Find where the given text appears and provide that cell's center as [x, y] coordinate. 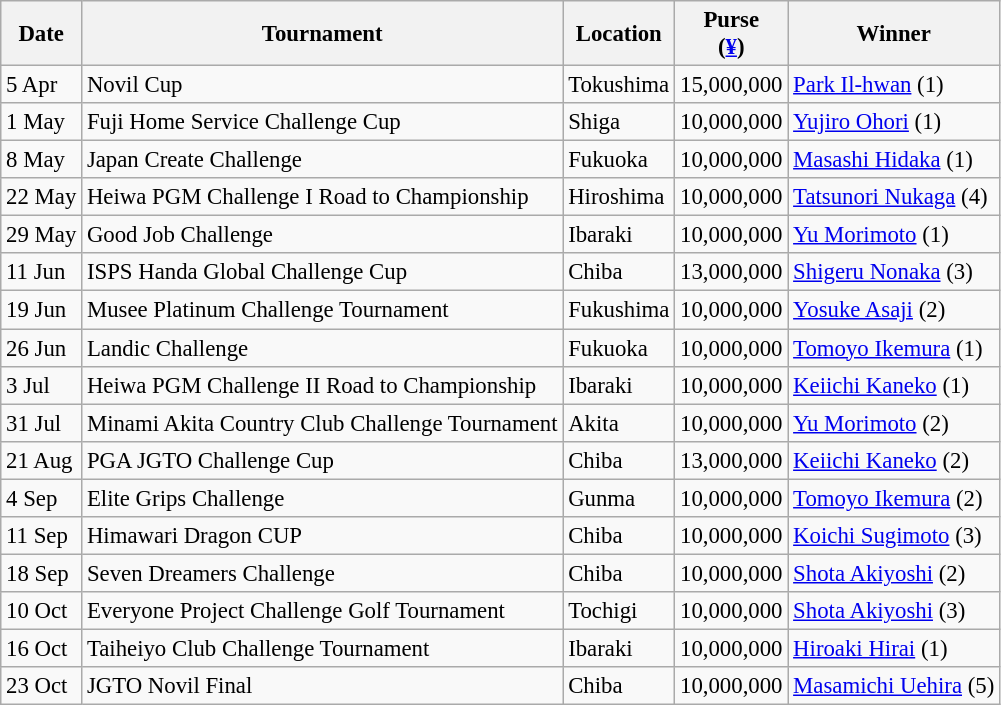
11 Sep [42, 536]
31 Jul [42, 423]
Tomoyo Ikemura (1) [894, 348]
Fuji Home Service Challenge Cup [322, 122]
5 Apr [42, 85]
Keiichi Kaneko (2) [894, 460]
Novil Cup [322, 85]
Gunma [619, 498]
Taiheiyo Club Challenge Tournament [322, 648]
8 May [42, 160]
Keiichi Kaneko (1) [894, 385]
Shota Akiyoshi (2) [894, 573]
Yu Morimoto (1) [894, 235]
Yu Morimoto (2) [894, 423]
Tatsunori Nukaga (4) [894, 197]
Landic Challenge [322, 348]
Japan Create Challenge [322, 160]
Shiga [619, 122]
Hiroaki Hirai (1) [894, 648]
Shigeru Nonaka (3) [894, 273]
Tokushima [619, 85]
Heiwa PGM Challenge II Road to Championship [322, 385]
Yosuke Asaji (2) [894, 310]
16 Oct [42, 648]
18 Sep [42, 573]
Tournament [322, 34]
Hiroshima [619, 197]
Minami Akita Country Club Challenge Tournament [322, 423]
Yujiro Ohori (1) [894, 122]
Musee Platinum Challenge Tournament [322, 310]
15,000,000 [732, 85]
Good Job Challenge [322, 235]
Date [42, 34]
11 Jun [42, 273]
PGA JGTO Challenge Cup [322, 460]
Seven Dreamers Challenge [322, 573]
26 Jun [42, 348]
Purse(¥) [732, 34]
10 Oct [42, 611]
3 Jul [42, 385]
22 May [42, 197]
Himawari Dragon CUP [322, 536]
Park Il-hwan (1) [894, 85]
Shota Akiyoshi (3) [894, 611]
Akita [619, 423]
Masamichi Uehira (5) [894, 686]
1 May [42, 122]
29 May [42, 235]
ISPS Handa Global Challenge Cup [322, 273]
19 Jun [42, 310]
Tomoyo Ikemura (2) [894, 498]
Tochigi [619, 611]
Heiwa PGM Challenge I Road to Championship [322, 197]
Winner [894, 34]
Koichi Sugimoto (3) [894, 536]
21 Aug [42, 460]
Masashi Hidaka (1) [894, 160]
Fukushima [619, 310]
Everyone Project Challenge Golf Tournament [322, 611]
4 Sep [42, 498]
23 Oct [42, 686]
Location [619, 34]
Elite Grips Challenge [322, 498]
JGTO Novil Final [322, 686]
